From the cell containing the given text, extract its center point as [x, y] coordinate. 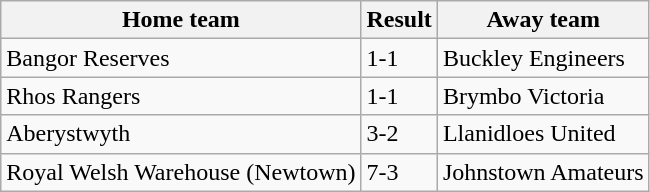
Johnstown Amateurs [543, 172]
3-2 [399, 134]
Buckley Engineers [543, 58]
Result [399, 20]
Brymbo Victoria [543, 96]
7-3 [399, 172]
Bangor Reserves [181, 58]
Aberystwyth [181, 134]
Away team [543, 20]
Home team [181, 20]
Rhos Rangers [181, 96]
Royal Welsh Warehouse (Newtown) [181, 172]
Llanidloes United [543, 134]
